Detect which cell encompasses the target text, then output its (x, y) center coordinate. 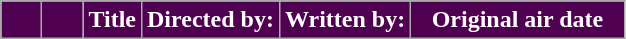
Directed by: (210, 20)
Written by: (344, 20)
Original air date (518, 20)
Title (112, 20)
